Return the [X, Y] coordinate for the center point of the cell that contains the specified text.  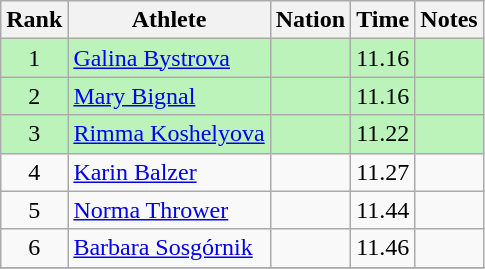
11.22 [383, 134]
3 [34, 134]
5 [34, 210]
11.44 [383, 210]
Notes [449, 20]
Mary Bignal [169, 96]
Galina Bystrova [169, 58]
4 [34, 172]
Athlete [169, 20]
Nation [310, 20]
Norma Thrower [169, 210]
11.46 [383, 248]
Rimma Koshelyova [169, 134]
1 [34, 58]
Karin Balzer [169, 172]
2 [34, 96]
6 [34, 248]
Barbara Sosgórnik [169, 248]
Rank [34, 20]
Time [383, 20]
11.27 [383, 172]
